Return (X, Y) of the center of cell containing provided text 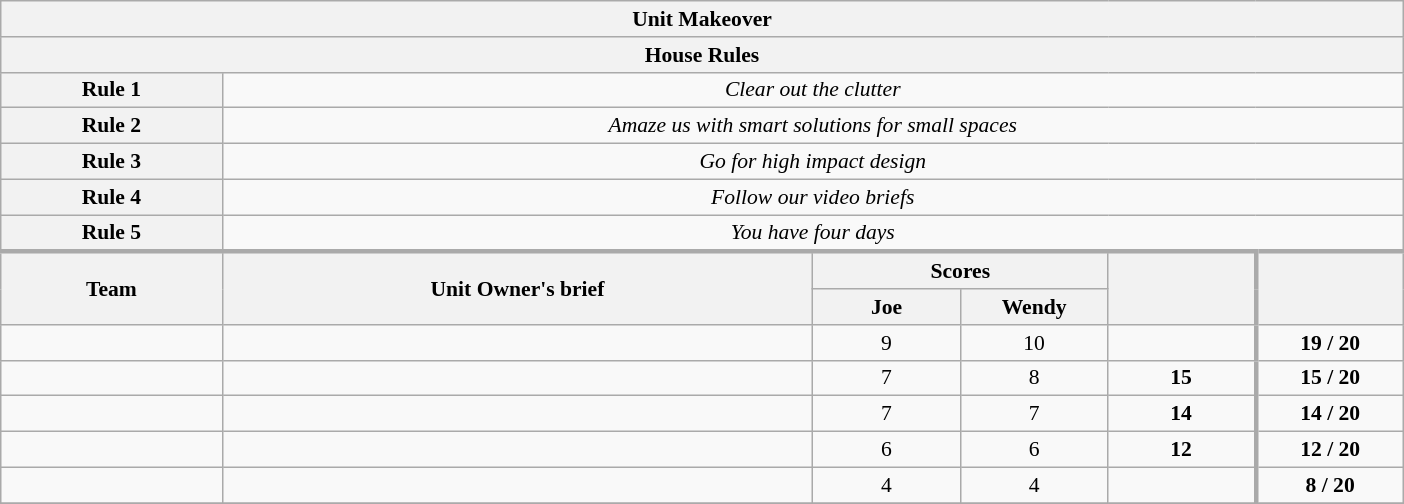
Clear out the clutter (812, 90)
Team (112, 288)
15 (1182, 378)
Go for high impact design (812, 162)
Rule 5 (112, 234)
Amaze us with smart solutions for small spaces (812, 126)
8 (1034, 378)
9 (887, 343)
Rule 2 (112, 126)
Unit Owner's brief (518, 288)
12 (1182, 450)
You have four days (812, 234)
19 / 20 (1330, 343)
Unit Makeover (702, 19)
12 / 20 (1330, 450)
Rule 4 (112, 197)
House Rules (702, 55)
Rule 1 (112, 90)
14 / 20 (1330, 414)
8 / 20 (1330, 485)
15 / 20 (1330, 378)
Follow our video briefs (812, 197)
Scores (960, 270)
Wendy (1034, 307)
14 (1182, 414)
Joe (887, 307)
10 (1034, 343)
Rule 3 (112, 162)
